Detect which cell encompasses the target text, then output its [X, Y] center coordinate. 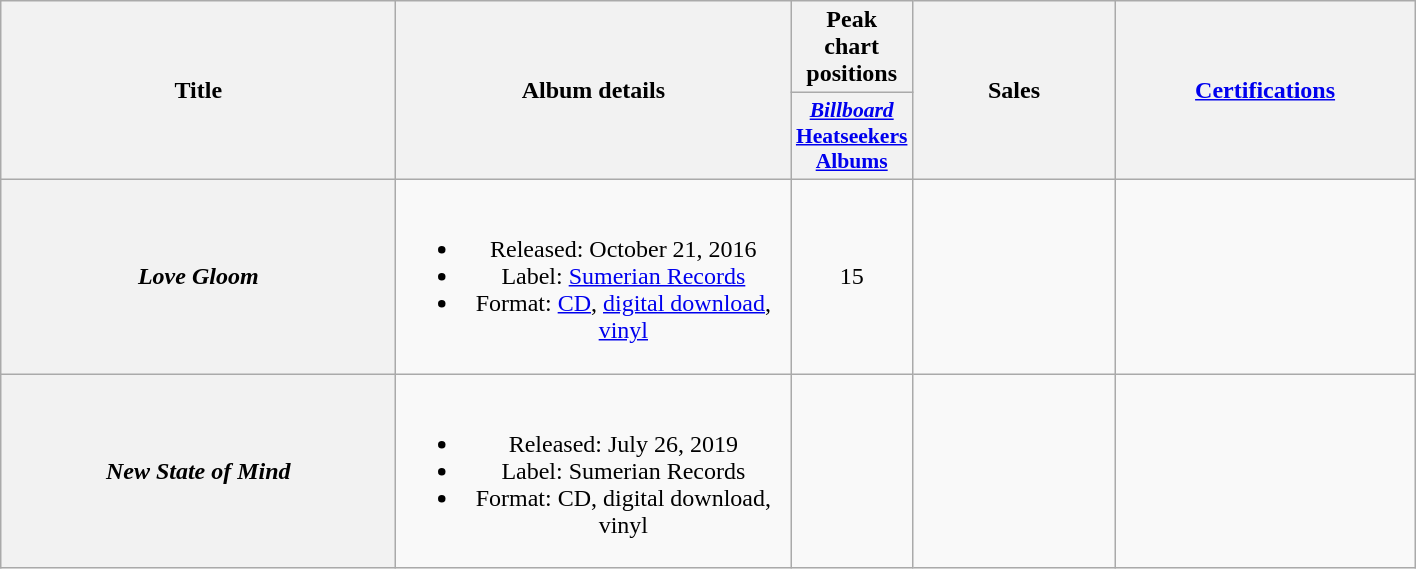
New State of Mind [198, 471]
Sales [1014, 90]
Title [198, 90]
Released: July 26, 2019Label: Sumerian RecordsFormat: CD, digital download, vinyl [594, 471]
Album details [594, 90]
Love Gloom [198, 276]
15 [852, 276]
Peak chart positions [852, 47]
Certifications [1266, 90]
Released: October 21, 2016Label: Sumerian RecordsFormat: CD, digital download, vinyl [594, 276]
Billboard Heatseekers Albums [852, 136]
